Locate the cell with the specified text and output its [X, Y] center coordinate. 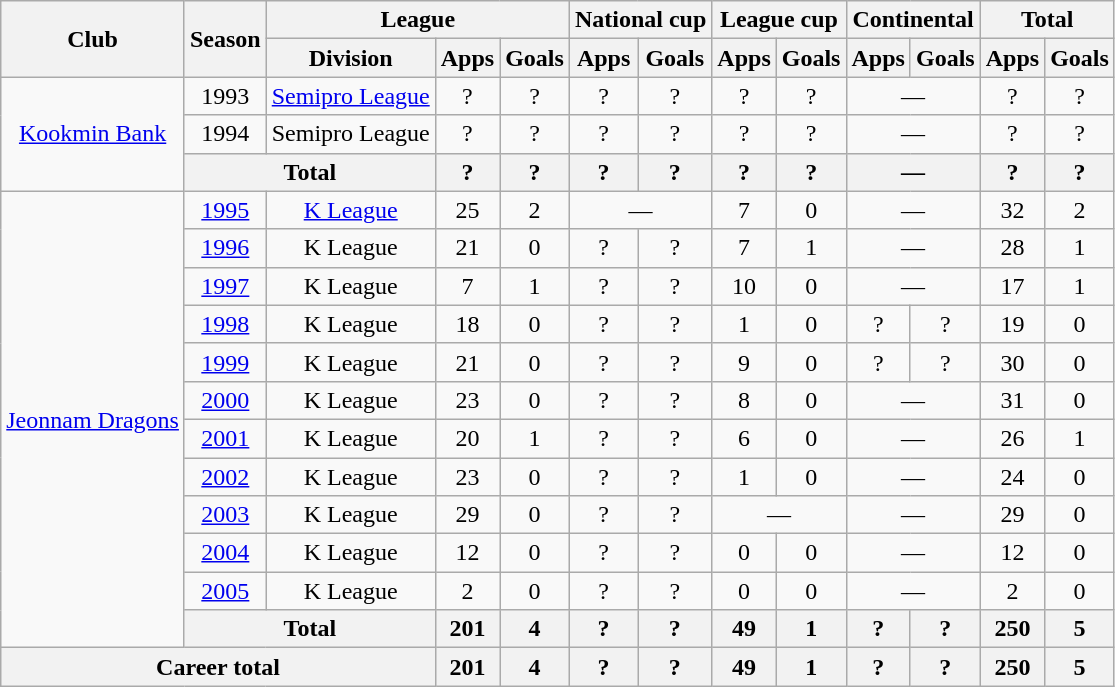
32 [1012, 210]
1995 [225, 210]
28 [1012, 248]
31 [1012, 400]
Club [93, 39]
League [418, 20]
19 [1012, 324]
20 [467, 438]
Kookmin Bank [93, 134]
1999 [225, 362]
Jeonnam Dragons [93, 420]
2004 [225, 553]
9 [744, 362]
26 [1012, 438]
2005 [225, 591]
24 [1012, 477]
National cup [640, 20]
Continental [913, 20]
2001 [225, 438]
30 [1012, 362]
1996 [225, 248]
10 [744, 286]
1997 [225, 286]
2000 [225, 400]
17 [1012, 286]
25 [467, 210]
1998 [225, 324]
8 [744, 400]
League cup [779, 20]
6 [744, 438]
2003 [225, 515]
Division [350, 58]
Career total [218, 667]
1994 [225, 134]
1993 [225, 96]
18 [467, 324]
Season [225, 39]
2002 [225, 477]
